Locate the cell with the specified text and output its [X, Y] center coordinate. 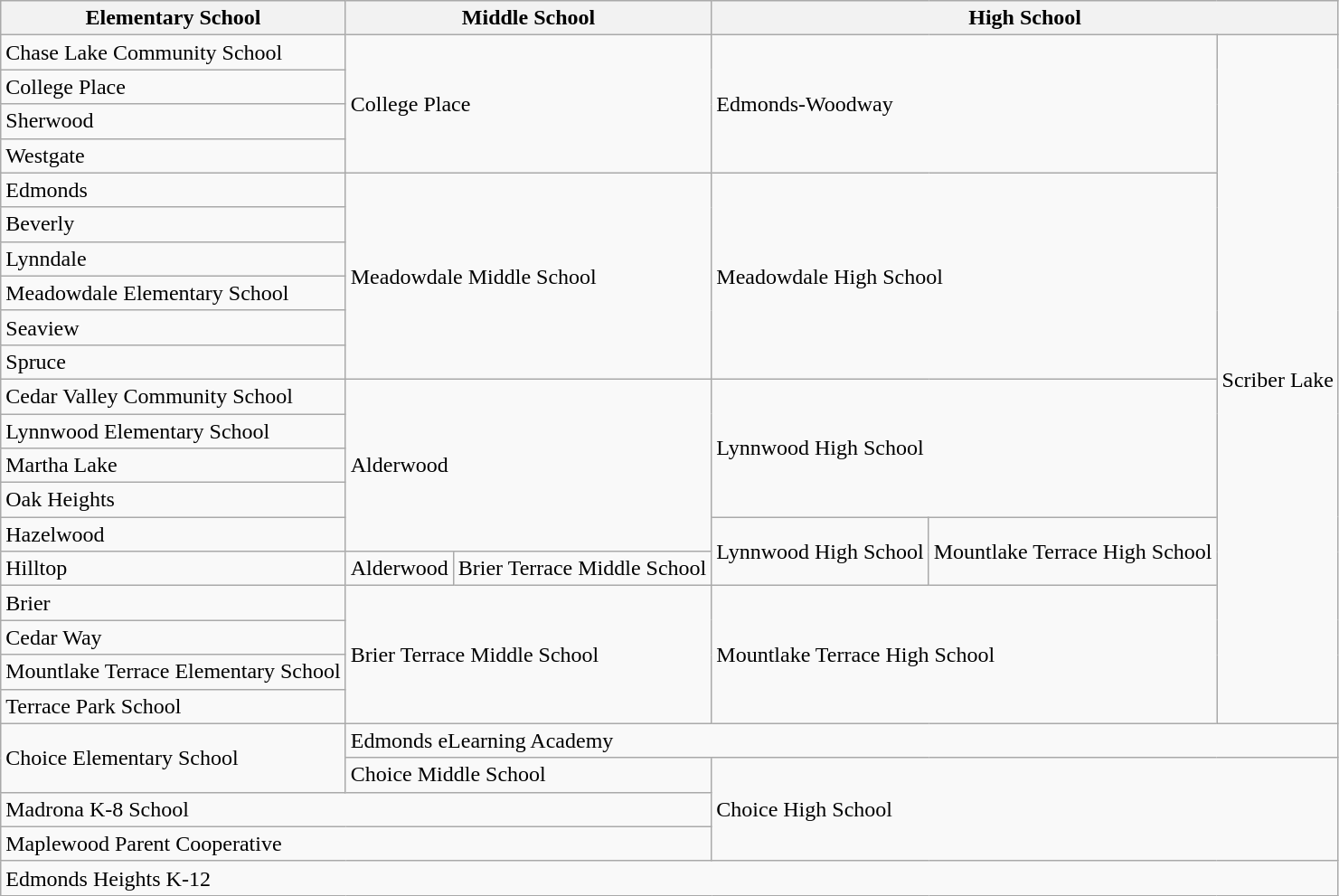
Martha Lake [174, 466]
Meadowdale Middle School [528, 276]
Mountlake Terrace Elementary School [174, 672]
Oak Heights [174, 500]
Choice Middle School [528, 775]
Scriber Lake [1278, 380]
Seaview [174, 327]
Spruce [174, 362]
Maplewood Parent Cooperative [356, 844]
Elementary School [174, 18]
Cedar Way [174, 637]
Beverly [174, 224]
Lynndale [174, 259]
Choice Elementary School [174, 758]
Edmonds-Woodway [964, 104]
Westgate [174, 156]
Hilltop [174, 569]
Choice High School [1025, 809]
Brier [174, 603]
Edmonds eLearning Academy [842, 740]
Cedar Valley Community School [174, 396]
Sherwood [174, 121]
Chase Lake Community School [174, 52]
Edmonds [174, 190]
High School [1025, 18]
Meadowdale High School [964, 276]
Meadowdale Elementary School [174, 293]
Madrona K-8 School [356, 809]
Edmonds Heights K-12 [670, 878]
Hazelwood [174, 534]
Terrace Park School [174, 706]
Lynnwood Elementary School [174, 431]
Middle School [528, 18]
